Provide the [x, y] coordinate of the cell's center where the given text is located.  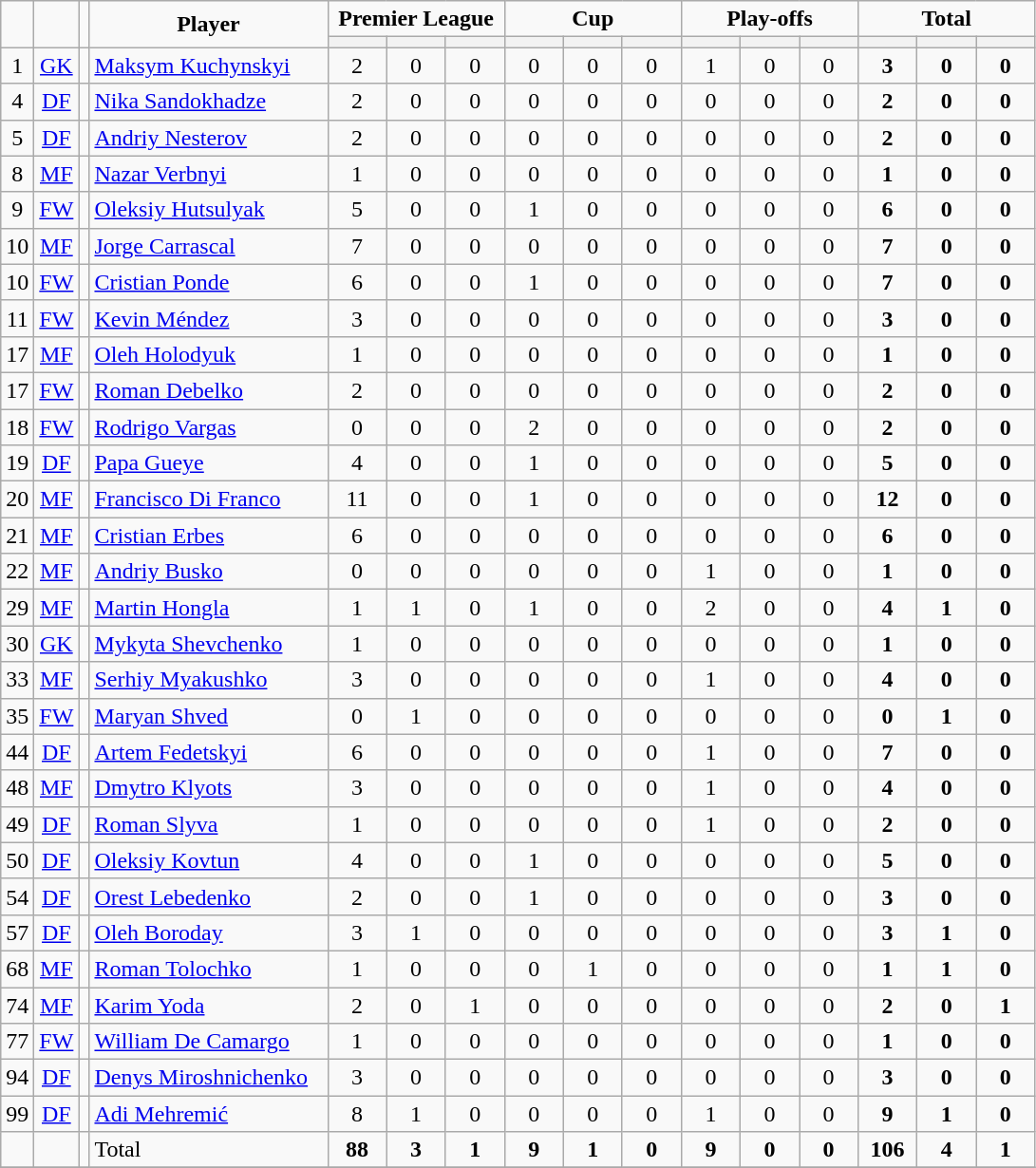
Roman Debelko [209, 390]
Cristian Erbes [209, 536]
19 [17, 463]
54 [17, 896]
18 [17, 426]
Oleh Boroday [209, 933]
Francisco Di Franco [209, 499]
Oleksiy Hutsulyak [209, 210]
35 [17, 716]
21 [17, 536]
Karim Yoda [209, 1006]
Oleksiy Kovtun [209, 860]
Serhiy Myakushko [209, 680]
50 [17, 860]
Dmytro Klyots [209, 788]
Nika Sandokhadze [209, 102]
Maryan Shved [209, 716]
77 [17, 1042]
88 [357, 1150]
Play-offs [769, 19]
48 [17, 788]
22 [17, 572]
Kevin Méndez [209, 318]
106 [888, 1150]
30 [17, 644]
Premier League [416, 19]
49 [17, 824]
Denys Miroshnichenko [209, 1078]
74 [17, 1006]
Maksym Kuchynskyi [209, 66]
Roman Slyva [209, 824]
Oleh Holodyuk [209, 354]
20 [17, 499]
33 [17, 680]
Nazar Verbnyi [209, 174]
Adi Mehremić [209, 1114]
99 [17, 1114]
44 [17, 752]
Roman Tolochko [209, 969]
68 [17, 969]
Martin Hongla [209, 608]
Orest Lebedenko [209, 896]
Player [209, 25]
Mykyta Shevchenko [209, 644]
Cup [593, 19]
Andriy Busko [209, 572]
Jorge Carrascal [209, 246]
94 [17, 1078]
Cristian Ponde [209, 282]
Andriy Nesterov [209, 138]
Rodrigo Vargas [209, 426]
29 [17, 608]
Artem Fedetskyi [209, 752]
57 [17, 933]
12 [888, 499]
William De Camargo [209, 1042]
Papa Gueye [209, 463]
